Identify which cell holds the provided text, then report its [X, Y] central coordinate. 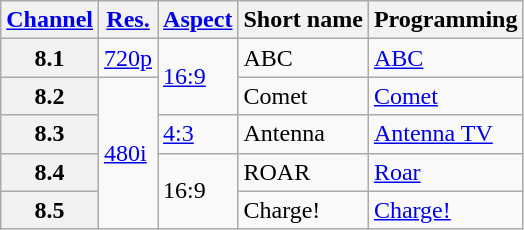
Antenna [303, 134]
Channel [50, 20]
8.5 [50, 210]
Roar [446, 172]
8.4 [50, 172]
720p [128, 58]
8.2 [50, 96]
8.1 [50, 58]
ROAR [303, 172]
Res. [128, 20]
Programming [446, 20]
480i [128, 153]
4:3 [198, 134]
Aspect [198, 20]
8.3 [50, 134]
Short name [303, 20]
Antenna TV [446, 134]
